Return the [X, Y] coordinate for the center point of the cell that contains the specified text.  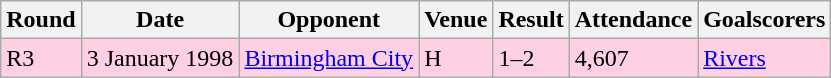
H [456, 58]
Round [41, 20]
Birmingham City [329, 58]
Result [531, 20]
3 January 1998 [160, 58]
R3 [41, 58]
Rivers [764, 58]
Venue [456, 20]
Opponent [329, 20]
4,607 [633, 58]
Attendance [633, 20]
Date [160, 20]
1–2 [531, 58]
Goalscorers [764, 20]
